Find where the given text appears and provide that cell's center as (X, Y) coordinate. 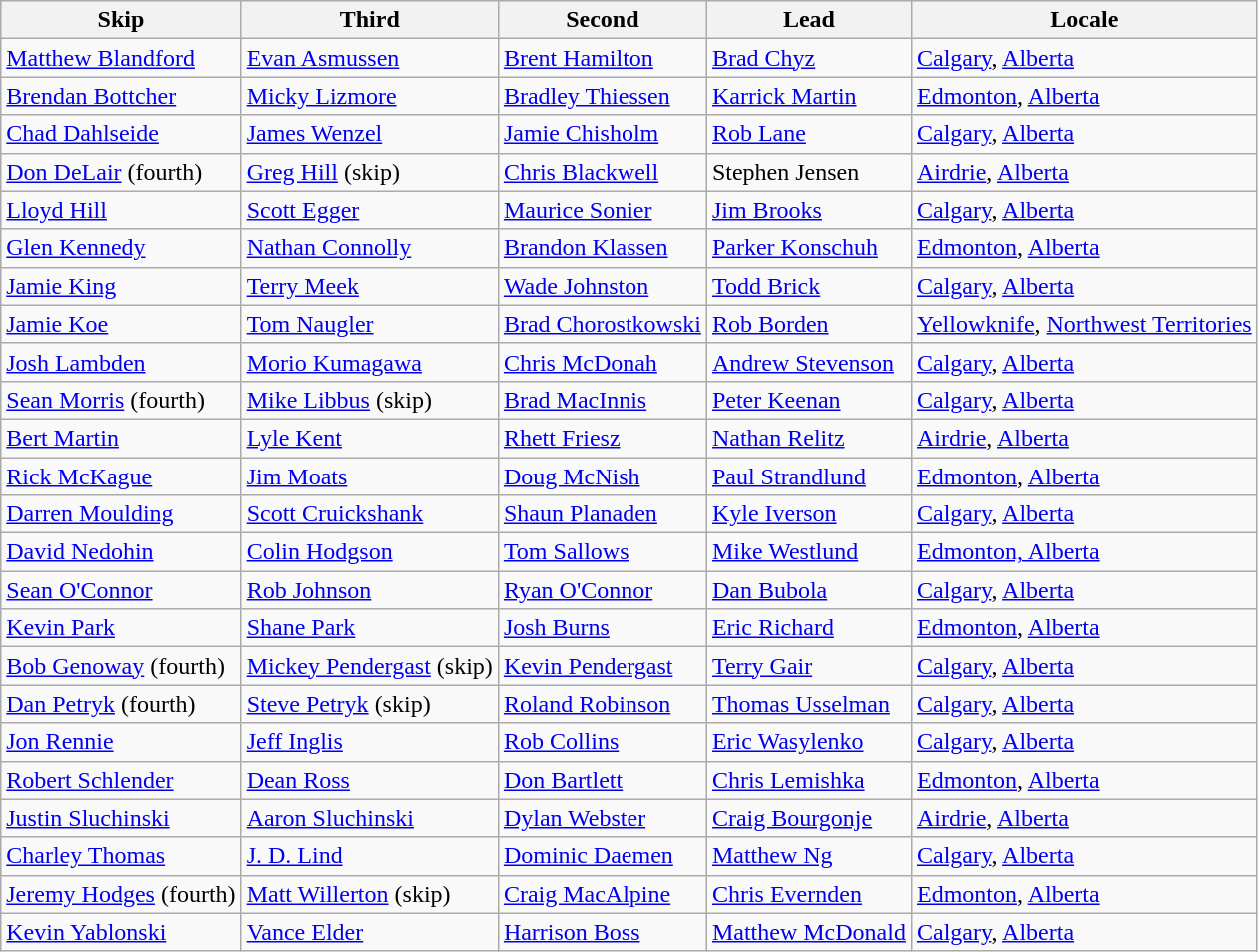
Tom Naugler (370, 324)
Andrew Stevenson (809, 362)
Robert Schlender (121, 780)
Mickey Pendergast (skip) (370, 666)
Evan Asmussen (370, 58)
Matthew McDonald (809, 932)
Greg Hill (skip) (370, 172)
Ryan O'Connor (602, 590)
Dean Ross (370, 780)
Jeff Inglis (370, 742)
Chris McDonah (602, 362)
Jamie Koe (121, 324)
Karrick Martin (809, 96)
Sean Morris (fourth) (121, 400)
Third (370, 20)
Colin Hodgson (370, 552)
Parker Konschuh (809, 248)
Dylan Webster (602, 818)
Chris Lemishka (809, 780)
Kevin Park (121, 628)
Scott Egger (370, 210)
Chris Blackwell (602, 172)
Vance Elder (370, 932)
Terry Gair (809, 666)
Bob Genoway (fourth) (121, 666)
Bert Martin (121, 438)
Rob Johnson (370, 590)
Craig Bourgonje (809, 818)
Jamie King (121, 286)
Don Bartlett (602, 780)
Josh Burns (602, 628)
Bradley Thiessen (602, 96)
Brendan Bottcher (121, 96)
Aaron Sluchinski (370, 818)
Justin Sluchinski (121, 818)
Roland Robinson (602, 704)
Tom Sallows (602, 552)
Micky Lizmore (370, 96)
Mike Westlund (809, 552)
Brad Chorostkowski (602, 324)
Rob Lane (809, 134)
Yellowknife, Northwest Territories (1084, 324)
Shane Park (370, 628)
Thomas Usselman (809, 704)
Matthew Blandford (121, 58)
Todd Brick (809, 286)
Rob Collins (602, 742)
Maurice Sonier (602, 210)
Scott Cruickshank (370, 514)
Sean O'Connor (121, 590)
Brad MacInnis (602, 400)
Dan Petryk (fourth) (121, 704)
Lead (809, 20)
Nathan Connolly (370, 248)
Mike Libbus (skip) (370, 400)
Dan Bubola (809, 590)
Peter Keenan (809, 400)
Kyle Iverson (809, 514)
Jim Moats (370, 476)
Wade Johnston (602, 286)
Steve Petryk (skip) (370, 704)
Jeremy Hodges (fourth) (121, 894)
James Wenzel (370, 134)
Stephen Jensen (809, 172)
Terry Meek (370, 286)
Dominic Daemen (602, 856)
Chris Evernden (809, 894)
Second (602, 20)
Kevin Pendergast (602, 666)
Rhett Friesz (602, 438)
Brent Hamilton (602, 58)
Chad Dahlseide (121, 134)
Matt Willerton (skip) (370, 894)
Jon Rennie (121, 742)
Charley Thomas (121, 856)
Morio Kumagawa (370, 362)
Eric Richard (809, 628)
Harrison Boss (602, 932)
David Nedohin (121, 552)
Eric Wasylenko (809, 742)
Doug McNish (602, 476)
Josh Lambden (121, 362)
Don DeLair (fourth) (121, 172)
Craig MacAlpine (602, 894)
J. D. Lind (370, 856)
Glen Kennedy (121, 248)
Nathan Relitz (809, 438)
Jim Brooks (809, 210)
Rob Borden (809, 324)
Darren Moulding (121, 514)
Kevin Yablonski (121, 932)
Lyle Kent (370, 438)
Matthew Ng (809, 856)
Brandon Klassen (602, 248)
Rick McKague (121, 476)
Lloyd Hill (121, 210)
Shaun Planaden (602, 514)
Brad Chyz (809, 58)
Skip (121, 20)
Locale (1084, 20)
Jamie Chisholm (602, 134)
Paul Strandlund (809, 476)
